Output the [X, Y] coordinate of the center of the cell containing the given text.  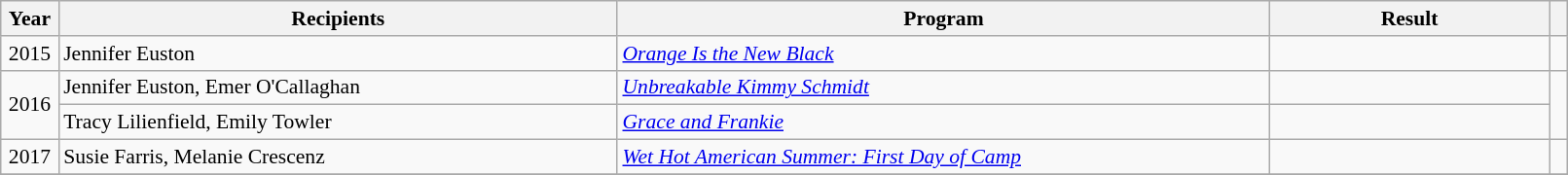
Recipients [338, 18]
Result [1409, 18]
Tracy Lilienfield, Emily Towler [338, 122]
Program [943, 18]
Grace and Frankie [943, 122]
Unbreakable Kimmy Schmidt [943, 87]
Orange Is the New Black [943, 53]
2016 [29, 105]
Year [29, 18]
Jennifer Euston [338, 53]
Jennifer Euston, Emer O'Callaghan [338, 87]
2015 [29, 53]
Susie Farris, Melanie Crescenz [338, 157]
2017 [29, 157]
Wet Hot American Summer: First Day of Camp [943, 157]
